For the text-containing cell, return its midpoint in [X, Y] coordinate format. 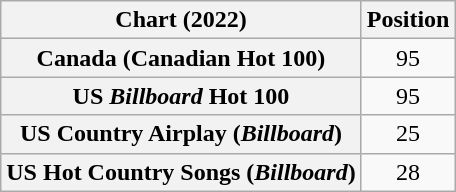
25 [408, 134]
Position [408, 20]
28 [408, 172]
Chart (2022) [181, 20]
US Country Airplay (Billboard) [181, 134]
US Hot Country Songs (Billboard) [181, 172]
US Billboard Hot 100 [181, 96]
Canada (Canadian Hot 100) [181, 58]
